For the text-containing cell, return its midpoint in (X, Y) coordinate format. 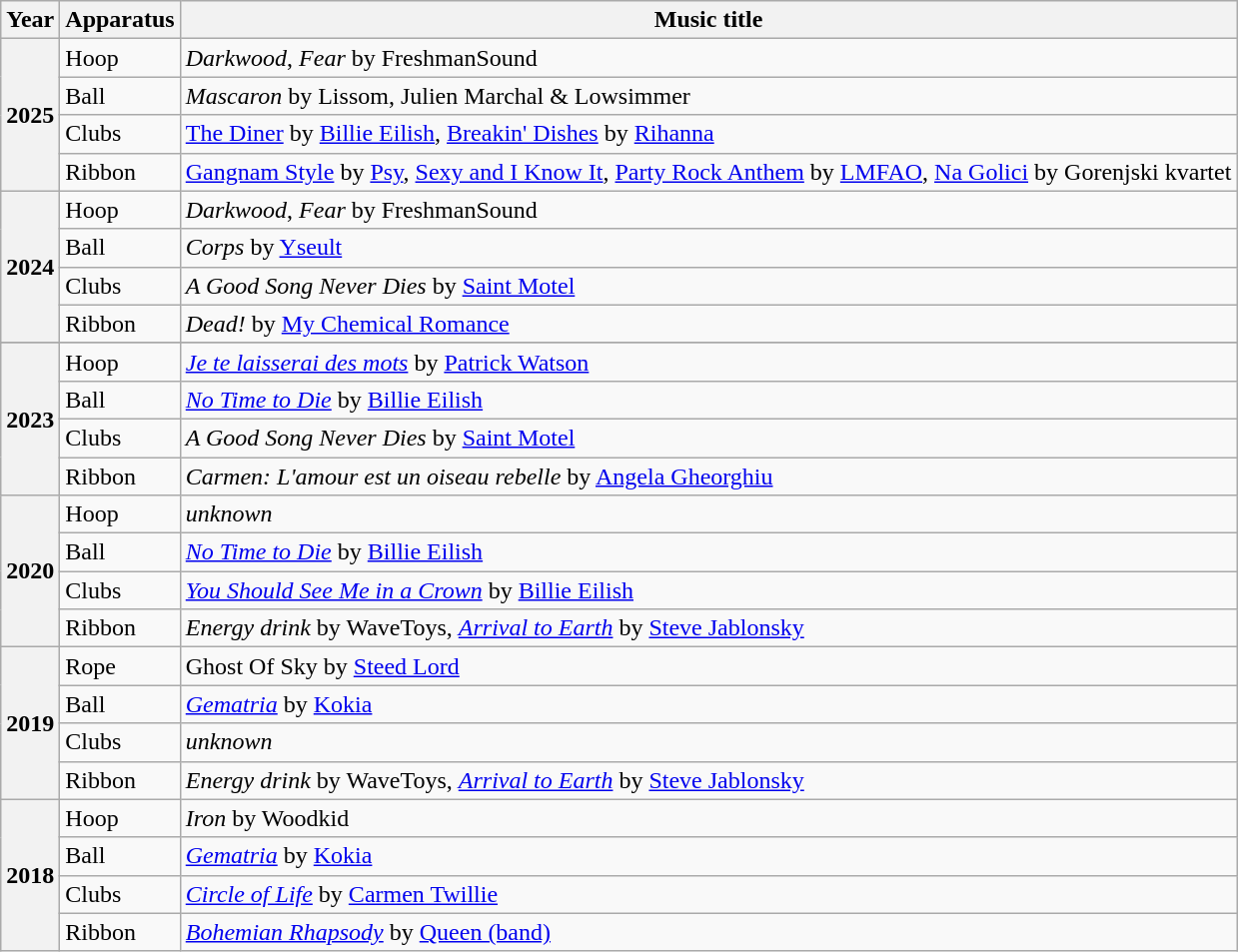
Apparatus (120, 20)
The Diner by Billie Eilish, Breakin' Dishes by Rihanna (708, 134)
Carmen: L'amour est un oiseau rebelle by Angela Gheorghiu (708, 476)
Je te laisserai des mots by Patrick Watson (708, 362)
2024 (30, 267)
Rope (120, 666)
Corps by Yseult (708, 248)
2019 (30, 723)
Iron by Woodkid (708, 818)
You Should See Me in a Crown by Billie Eilish (708, 590)
2020 (30, 571)
Mascaron by Lissom, Julien Marchal & Lowsimmer (708, 96)
2018 (30, 875)
2023 (30, 419)
Dead! by My Chemical Romance (708, 324)
Gangnam Style by Psy, Sexy and I Know It, Party Rock Anthem by LMFAO, Na Golici by Gorenjski kvartet (708, 172)
Music title (708, 20)
Circle of Life by Carmen Twillie (708, 894)
Ghost Of Sky by Steed Lord (708, 666)
2025 (30, 115)
Bohemian Rhapsody by Queen (band) (708, 932)
Year (30, 20)
